Scan for the cell matching the given text and deliver its (x, y) coordinate at center. 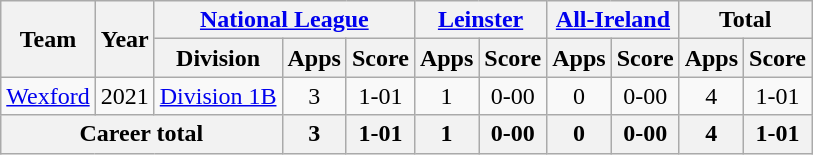
Wexford (48, 96)
Career total (142, 134)
Division (218, 58)
Division 1B (218, 96)
National League (284, 20)
Leinster (480, 20)
2021 (124, 96)
Year (124, 39)
Team (48, 39)
Total (745, 20)
All-Ireland (613, 20)
